Return the (x, y) coordinate for the center point of the cell that contains the specified text.  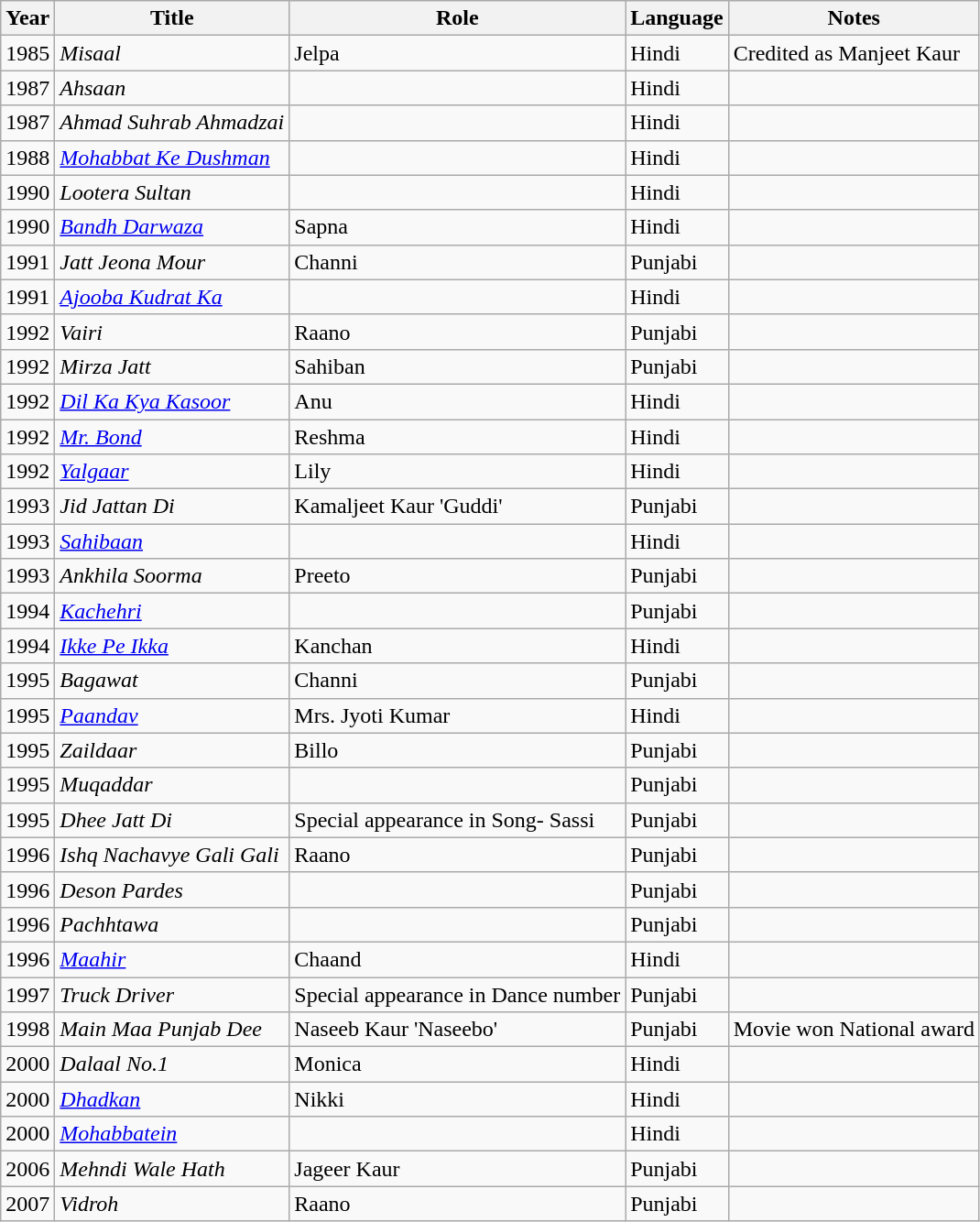
1985 (27, 53)
Zaildaar (172, 750)
Sahiban (458, 366)
Mrs. Jyoti Kumar (458, 715)
Ankhila Soorma (172, 576)
Bagawat (172, 681)
Role (458, 18)
Special appearance in Dance number (458, 994)
Ahmad Suhrab Ahmadzai (172, 123)
2007 (27, 1204)
Yalgaar (172, 472)
Muqaddar (172, 785)
Year (27, 18)
Paandav (172, 715)
Lily (458, 472)
Sapna (458, 227)
Kanchan (458, 646)
Movie won National award (854, 1030)
Main Maa Punjab Dee (172, 1030)
Kachehri (172, 611)
Title (172, 18)
Jatt Jeona Mour (172, 262)
Truck Driver (172, 994)
Ahsaan (172, 88)
Ajooba Kudrat Ka (172, 297)
1997 (27, 994)
Mohabbat Ke Dushman (172, 158)
Nikki (458, 1099)
Naseeb Kaur 'Naseebo' (458, 1030)
Mehndi Wale Hath (172, 1169)
Vidroh (172, 1204)
Billo (458, 750)
Mr. Bond (172, 437)
Dhee Jatt Di (172, 820)
Lootera Sultan (172, 192)
Chaand (458, 959)
Maahir (172, 959)
Bandh Darwaza (172, 227)
Ikke Pe Ikka (172, 646)
Monica (458, 1064)
Jid Jattan Di (172, 507)
Mohabbatein (172, 1134)
Deson Pardes (172, 889)
Jageer Kaur (458, 1169)
1998 (27, 1030)
Dil Ka Kya Kasoor (172, 401)
Pachhtawa (172, 924)
Kamaljeet Kaur 'Guddi' (458, 507)
Language (677, 18)
Ishq Nachavye Gali Gali (172, 855)
Preeto (458, 576)
Dhadkan (172, 1099)
Dalaal No.1 (172, 1064)
Credited as Manjeet Kaur (854, 53)
Misaal (172, 53)
Vairi (172, 332)
Reshma (458, 437)
Anu (458, 401)
Jelpa (458, 53)
Special appearance in Song- Sassi (458, 820)
1988 (27, 158)
Sahibaan (172, 541)
Notes (854, 18)
Mirza Jatt (172, 366)
2006 (27, 1169)
